Detect which cell encompasses the target text, then output its (X, Y) center coordinate. 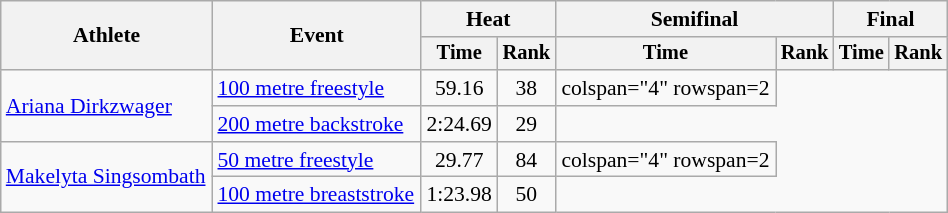
200 metre backstroke (316, 124)
1:23.98 (459, 195)
Heat (488, 19)
Makelyta Singsombath (107, 178)
59.16 (459, 88)
29.77 (459, 160)
100 metre breaststroke (316, 195)
Event (316, 36)
2:24.69 (459, 124)
Athlete (107, 36)
Final (891, 19)
50 metre freestyle (316, 160)
29 (526, 124)
Semifinal (694, 19)
100 metre freestyle (316, 88)
38 (526, 88)
50 (526, 195)
84 (526, 160)
Ariana Dirkzwager (107, 106)
